Search for the cell housing the specified text and yield its [X, Y] center coordinate. 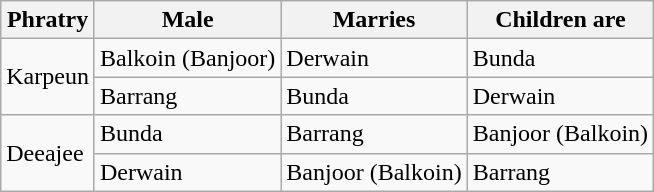
Marries [374, 20]
Male [187, 20]
Karpeun [48, 77]
Children are [560, 20]
Phratry [48, 20]
Balkoin (Banjoor) [187, 58]
Deeajee [48, 153]
